Return (x, y) of the center of cell containing provided text 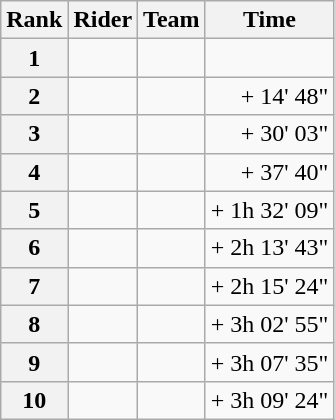
+ 3h 07' 35" (270, 362)
Rider (103, 20)
+ 3h 09' 24" (270, 400)
7 (34, 286)
Time (270, 20)
+ 37' 40" (270, 172)
+ 1h 32' 09" (270, 210)
4 (34, 172)
5 (34, 210)
8 (34, 324)
Team (172, 20)
9 (34, 362)
Rank (34, 20)
+ 3h 02' 55" (270, 324)
3 (34, 134)
2 (34, 96)
+ 14' 48" (270, 96)
1 (34, 58)
+ 30' 03" (270, 134)
+ 2h 15' 24" (270, 286)
6 (34, 248)
10 (34, 400)
+ 2h 13' 43" (270, 248)
